For the text-containing cell, return its midpoint in (X, Y) coordinate format. 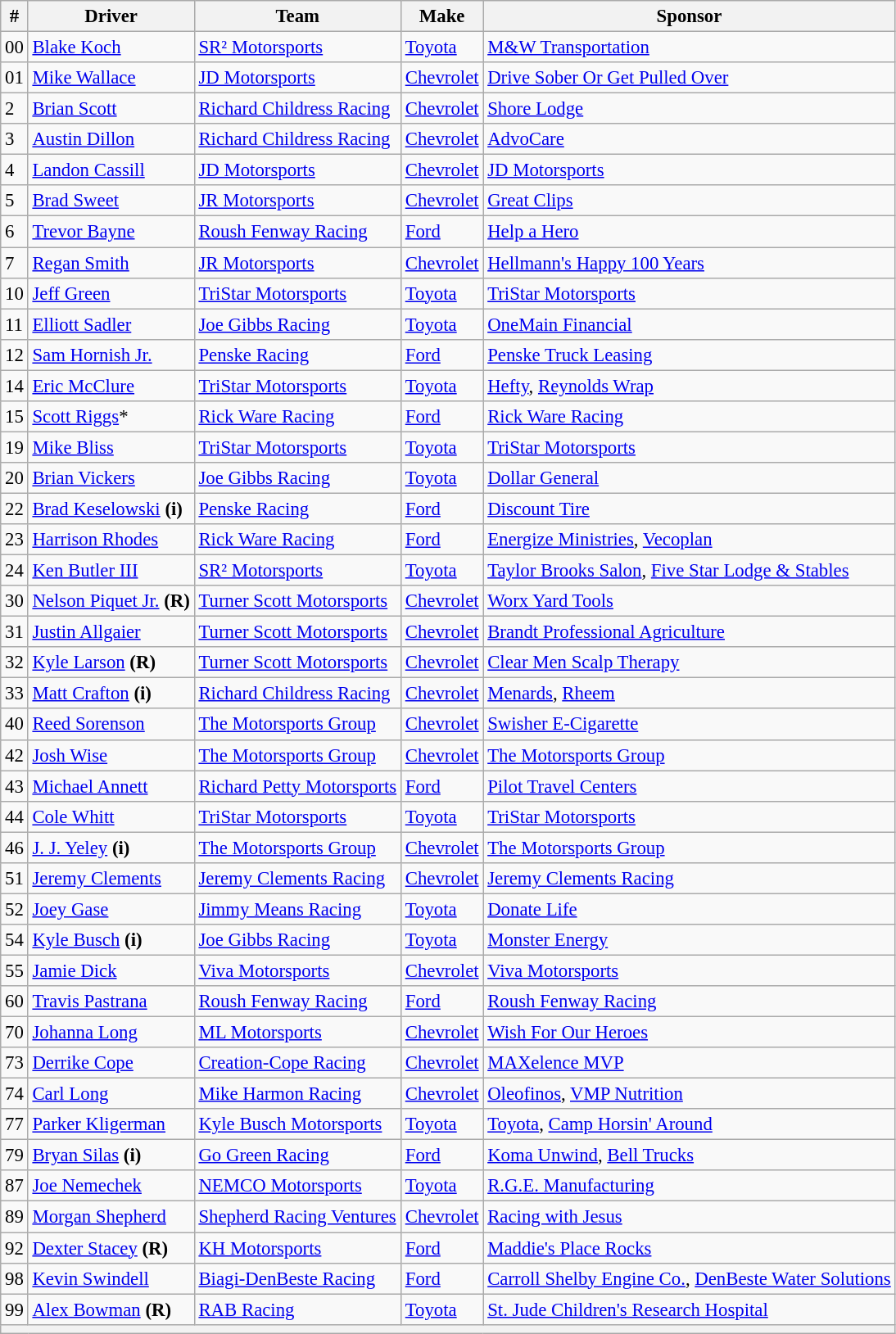
ML Motorsports (297, 1033)
Team (297, 16)
51 (15, 879)
OneMain Financial (690, 324)
10 (15, 293)
Sam Hornish Jr. (111, 355)
Hefty, Reynolds Wrap (690, 386)
54 (15, 940)
55 (15, 970)
00 (15, 47)
Kevin Swindell (111, 1278)
Shepherd Racing Ventures (297, 1217)
Derrike Cope (111, 1063)
Matt Crafton (i) (111, 694)
# (15, 16)
24 (15, 571)
Carl Long (111, 1094)
Help a Hero (690, 232)
St. Jude Children's Research Hospital (690, 1309)
R.G.E. Manufacturing (690, 1187)
Jamie Dick (111, 970)
Alex Bowman (R) (111, 1309)
70 (15, 1033)
6 (15, 232)
Josh Wise (111, 755)
Make (441, 16)
Harrison Rhodes (111, 540)
Toyota, Camp Horsin' Around (690, 1124)
Monster Energy (690, 940)
Jeremy Clements (111, 879)
Cole Whitt (111, 816)
RAB Racing (297, 1309)
Penske Truck Leasing (690, 355)
Driver (111, 16)
Mike Bliss (111, 447)
Travis Pastrana (111, 1002)
74 (15, 1094)
Mike Wallace (111, 78)
92 (15, 1248)
77 (15, 1124)
40 (15, 725)
19 (15, 447)
2 (15, 109)
73 (15, 1063)
22 (15, 509)
Dollar General (690, 478)
Blake Koch (111, 47)
MAXelence MVP (690, 1063)
30 (15, 601)
Trevor Bayne (111, 232)
87 (15, 1187)
Oleofinos, VMP Nutrition (690, 1094)
Menards, Rheem (690, 694)
Austin Dillon (111, 139)
5 (15, 201)
11 (15, 324)
Kyle Larson (R) (111, 662)
Joe Nemechek (111, 1187)
23 (15, 540)
Bryan Silas (i) (111, 1155)
Swisher E-Cigarette (690, 725)
98 (15, 1278)
Eric McClure (111, 386)
31 (15, 632)
NEMCO Motorsports (297, 1187)
Brad Keselowski (i) (111, 509)
Drive Sober Or Get Pulled Over (690, 78)
Joey Gase (111, 909)
43 (15, 786)
Reed Sorenson (111, 725)
Go Green Racing (297, 1155)
Brad Sweet (111, 201)
Worx Yard Tools (690, 601)
J. J. Yeley (i) (111, 848)
12 (15, 355)
Elliott Sadler (111, 324)
33 (15, 694)
Wish For Our Heroes (690, 1033)
Racing with Jesus (690, 1217)
Brian Scott (111, 109)
46 (15, 848)
Great Clips (690, 201)
Morgan Shepherd (111, 1217)
Pilot Travel Centers (690, 786)
Kyle Busch (i) (111, 940)
Koma Unwind, Bell Trucks (690, 1155)
Justin Allgaier (111, 632)
Biagi-DenBeste Racing (297, 1278)
44 (15, 816)
Sponsor (690, 16)
Carroll Shelby Engine Co., DenBeste Water Solutions (690, 1278)
Energize Ministries, Vecoplan (690, 540)
Brian Vickers (111, 478)
3 (15, 139)
14 (15, 386)
Donate Life (690, 909)
01 (15, 78)
Scott Riggs* (111, 417)
60 (15, 1002)
Jeff Green (111, 293)
Clear Men Scalp Therapy (690, 662)
15 (15, 417)
Shore Lodge (690, 109)
Creation-Cope Racing (297, 1063)
89 (15, 1217)
42 (15, 755)
Richard Petty Motorsports (297, 786)
Nelson Piquet Jr. (R) (111, 601)
32 (15, 662)
Regan Smith (111, 263)
Taylor Brooks Salon, Five Star Lodge & Stables (690, 571)
Dexter Stacey (R) (111, 1248)
Hellmann's Happy 100 Years (690, 263)
4 (15, 170)
M&W Transportation (690, 47)
52 (15, 909)
20 (15, 478)
Kyle Busch Motorsports (297, 1124)
Johanna Long (111, 1033)
Ken Butler III (111, 571)
AdvoCare (690, 139)
79 (15, 1155)
Mike Harmon Racing (297, 1094)
Parker Kligerman (111, 1124)
KH Motorsports (297, 1248)
Jimmy Means Racing (297, 909)
Landon Cassill (111, 170)
Brandt Professional Agriculture (690, 632)
99 (15, 1309)
Discount Tire (690, 509)
Maddie's Place Rocks (690, 1248)
Michael Annett (111, 786)
7 (15, 263)
